Scan for the cell matching the given text and deliver its [x, y] coordinate at center. 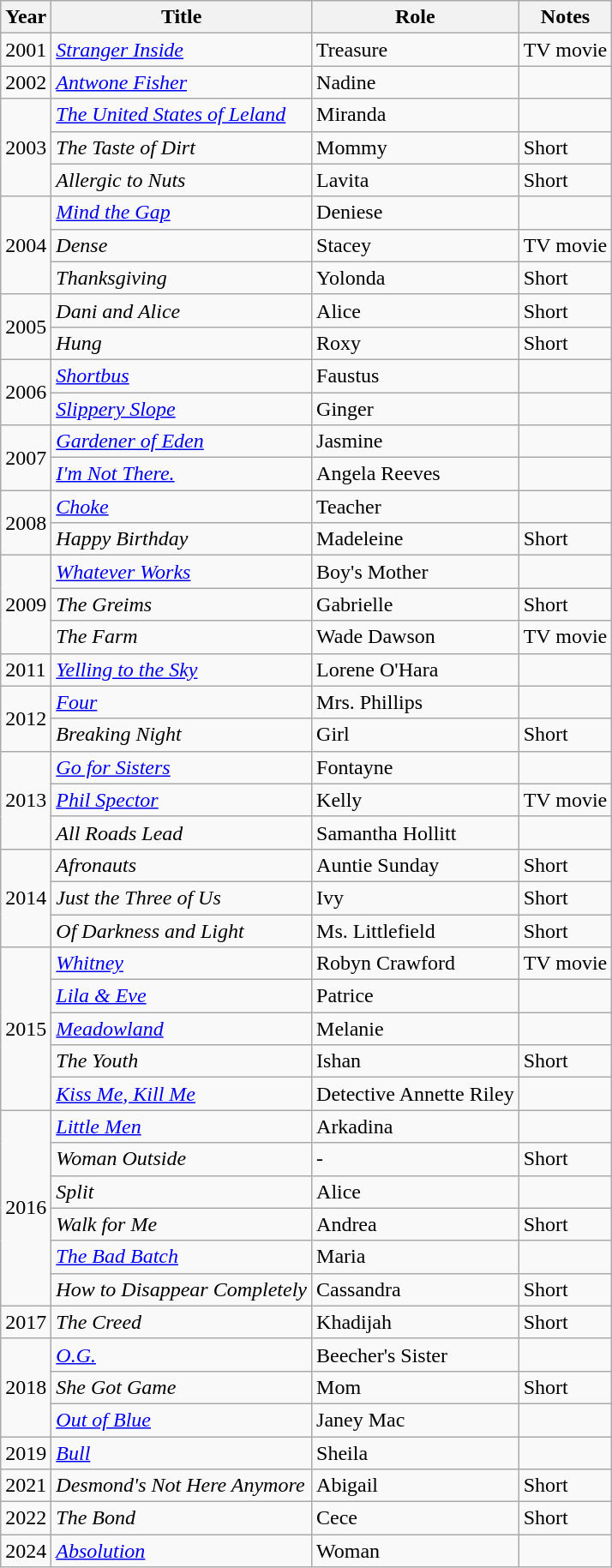
Abigail [416, 1486]
2009 [26, 604]
Dani and Alice [182, 310]
Melanie [416, 1029]
Role [416, 17]
Walk for Me [182, 1224]
Madeleine [416, 539]
Mom [416, 1387]
The Greims [182, 604]
2022 [26, 1518]
Split [182, 1192]
Little Men [182, 1126]
The Taste of Dirt [182, 147]
Go for Sisters [182, 767]
The Creed [182, 1322]
I'm Not There. [182, 474]
Angela Reeves [416, 474]
Out of Blue [182, 1420]
The Bond [182, 1518]
Dense [182, 245]
Woman [416, 1551]
Happy Birthday [182, 539]
2007 [26, 458]
Choke [182, 507]
2001 [26, 50]
Ishan [416, 1061]
Phil Spector [182, 800]
Gardener of Eden [182, 442]
2017 [26, 1322]
Just the Three of Us [182, 898]
O.G. [182, 1355]
Lavita [416, 180]
Janey Mac [416, 1420]
The Youth [182, 1061]
Antwone Fisher [182, 82]
Treasure [416, 50]
Ginger [416, 409]
Ivy [416, 898]
Samantha Hollitt [416, 832]
Mommy [416, 147]
Absolution [182, 1551]
Yelling to the Sky [182, 670]
All Roads Lead [182, 832]
Whatever Works [182, 572]
Robyn Crawford [416, 964]
Mrs. Phillips [416, 702]
2014 [26, 898]
2018 [26, 1387]
Slippery Slope [182, 409]
2013 [26, 800]
2002 [26, 82]
2006 [26, 392]
Jasmine [416, 442]
Four [182, 702]
Arkadina [416, 1126]
Allergic to Nuts [182, 180]
Desmond's Not Here Anymore [182, 1486]
Yolonda [416, 278]
Woman Outside [182, 1159]
Beecher's Sister [416, 1355]
2005 [26, 327]
Meadowland [182, 1029]
Gabrielle [416, 604]
Cece [416, 1518]
Roxy [416, 343]
2003 [26, 147]
The United States of Leland [182, 115]
Detective Annette Riley [416, 1094]
Of Darkness and Light [182, 930]
Teacher [416, 507]
Auntie Sunday [416, 865]
2015 [26, 1029]
Maria [416, 1257]
Patrice [416, 996]
Stacey [416, 245]
Mind the Gap [182, 213]
Nadine [416, 82]
She Got Game [182, 1387]
Girl [416, 735]
Ms. Littlefield [416, 930]
The Farm [182, 637]
- [416, 1159]
Kelly [416, 800]
Thanksgiving [182, 278]
Deniese [416, 213]
Cassandra [416, 1289]
Kiss Me, Kill Me [182, 1094]
Shortbus [182, 375]
Wade Dawson [416, 637]
2004 [26, 245]
Title [182, 17]
Lila & Eve [182, 996]
2016 [26, 1208]
The Bad Batch [182, 1257]
Fontayne [416, 767]
2011 [26, 670]
2012 [26, 718]
Khadijah [416, 1322]
Afronauts [182, 865]
Year [26, 17]
Lorene O'Hara [416, 670]
2019 [26, 1453]
2008 [26, 523]
Miranda [416, 115]
Sheila [416, 1453]
Notes [566, 17]
Andrea [416, 1224]
Stranger Inside [182, 50]
2021 [26, 1486]
Whitney [182, 964]
Breaking Night [182, 735]
Bull [182, 1453]
2024 [26, 1551]
Faustus [416, 375]
How to Disappear Completely [182, 1289]
Hung [182, 343]
Boy's Mother [416, 572]
